Scan for the cell matching the given text and deliver its (X, Y) coordinate at center. 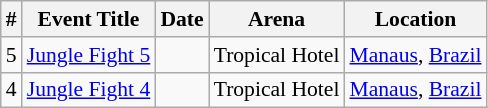
Event Title (89, 19)
Jungle Fight 5 (89, 55)
Arena (277, 19)
Date (182, 19)
4 (12, 90)
Location (415, 19)
Jungle Fight 4 (89, 90)
# (12, 19)
5 (12, 55)
